Find where the given text appears and provide that cell's center as (X, Y) coordinate. 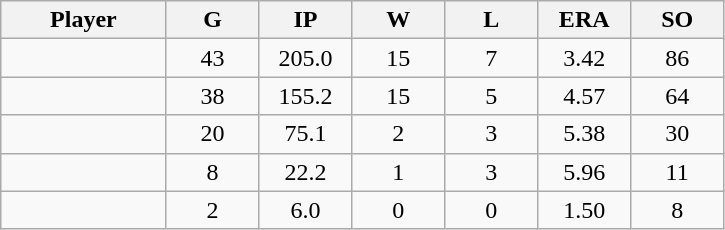
205.0 (306, 58)
IP (306, 20)
30 (678, 134)
64 (678, 96)
3.42 (584, 58)
75.1 (306, 134)
1 (398, 172)
L (492, 20)
5.38 (584, 134)
G (212, 20)
11 (678, 172)
1.50 (584, 210)
86 (678, 58)
155.2 (306, 96)
SO (678, 20)
4.57 (584, 96)
43 (212, 58)
20 (212, 134)
22.2 (306, 172)
5 (492, 96)
W (398, 20)
7 (492, 58)
38 (212, 96)
6.0 (306, 210)
ERA (584, 20)
5.96 (584, 172)
Player (84, 20)
